Extract the [X, Y] coordinate from the center of the cell holding the provided text.  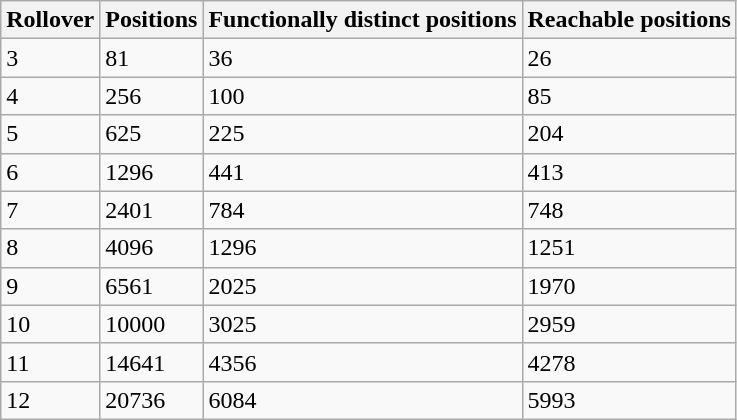
36 [362, 58]
2025 [362, 286]
4 [50, 96]
Reachable positions [629, 20]
784 [362, 210]
81 [152, 58]
8 [50, 248]
10000 [152, 324]
441 [362, 172]
4096 [152, 248]
6561 [152, 286]
4356 [362, 362]
413 [629, 172]
Functionally distinct positions [362, 20]
7 [50, 210]
1970 [629, 286]
Rollover [50, 20]
14641 [152, 362]
2959 [629, 324]
204 [629, 134]
6 [50, 172]
6084 [362, 400]
100 [362, 96]
225 [362, 134]
3025 [362, 324]
11 [50, 362]
85 [629, 96]
5993 [629, 400]
20736 [152, 400]
9 [50, 286]
748 [629, 210]
4278 [629, 362]
625 [152, 134]
5 [50, 134]
10 [50, 324]
2401 [152, 210]
256 [152, 96]
12 [50, 400]
3 [50, 58]
Positions [152, 20]
26 [629, 58]
1251 [629, 248]
